Scan for the cell matching the given text and deliver its (x, y) coordinate at center. 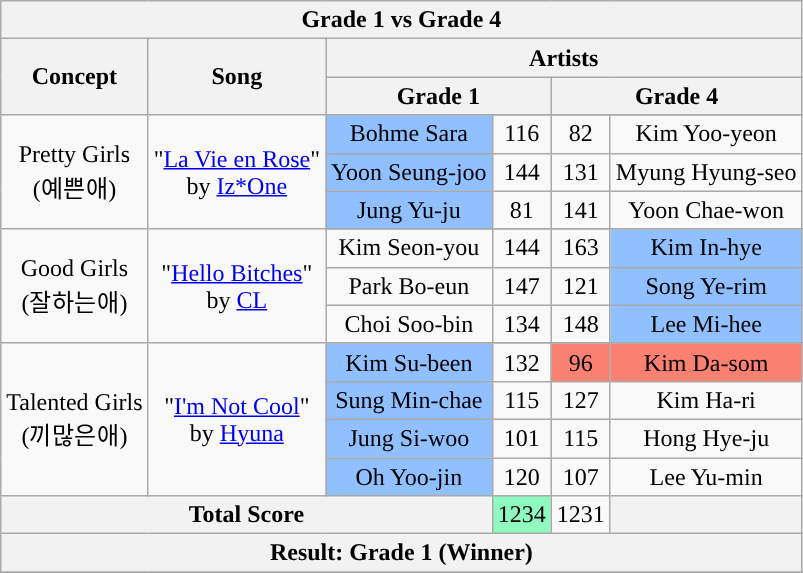
132 (522, 362)
Artists (564, 58)
Myung Hyung-seo (706, 172)
Oh Yoo-jin (410, 477)
121 (580, 286)
163 (580, 248)
Sung Min-chae (410, 400)
Yoon Chae-won (706, 210)
Grade 1 vs Grade 4 (402, 20)
107 (580, 477)
127 (580, 400)
Lee Mi-hee (706, 324)
Kim Su-been (410, 362)
Song (236, 77)
"Hello Bitches"by CL (236, 286)
134 (522, 324)
148 (580, 324)
Kim Da-som (706, 362)
141 (580, 210)
120 (522, 477)
Choi Soo-bin (410, 324)
Jung Yu-ju (410, 210)
82 (580, 134)
Grade 4 (676, 96)
Lee Yu-min (706, 477)
Kim In-hye (706, 248)
96 (580, 362)
"La Vie en Rose"by Iz*One (236, 172)
1231 (580, 515)
Concept (74, 77)
Kim Yoo-yeon (706, 134)
Good Girls(잘하는애) (74, 286)
Result: Grade 1 (Winner) (402, 553)
Grade 1 (439, 96)
1234 (522, 515)
131 (580, 172)
Kim Ha-ri (706, 400)
81 (522, 210)
"I'm Not Cool"by Hyuna (236, 419)
Talented Girls(끼많은애) (74, 419)
Kim Seon-you (410, 248)
Pretty Girls(예쁜애) (74, 172)
Total Score (246, 515)
Jung Si-woo (410, 438)
116 (522, 134)
Park Bo-eun (410, 286)
Song Ye-rim (706, 286)
147 (522, 286)
Hong Hye-ju (706, 438)
101 (522, 438)
Bohme Sara (410, 134)
Yoon Seung-joo (410, 172)
